Search for the cell housing the specified text and yield its [X, Y] center coordinate. 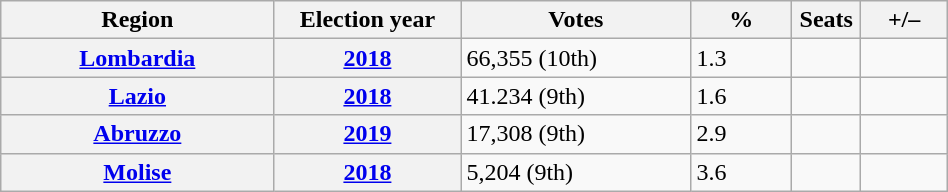
Election year [368, 20]
Abruzzo [138, 134]
Region [138, 20]
Seats [826, 20]
1.6 [742, 96]
41.234 (9th) [576, 96]
17,308 (9th) [576, 134]
2019 [368, 134]
Lombardia [138, 58]
Votes [576, 20]
3.6 [742, 172]
66,355 (10th) [576, 58]
Molise [138, 172]
5,204 (9th) [576, 172]
% [742, 20]
+/– [904, 20]
1.3 [742, 58]
2.9 [742, 134]
Lazio [138, 96]
